Return [x, y] of the center of cell containing provided text 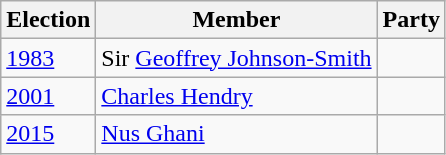
1983 [48, 58]
Sir Geoffrey Johnson-Smith [236, 58]
Charles Hendry [236, 96]
Member [236, 20]
Party [411, 20]
Election [48, 20]
Nus Ghani [236, 134]
2001 [48, 96]
2015 [48, 134]
